Scan for the cell matching the given text and deliver its [X, Y] coordinate at center. 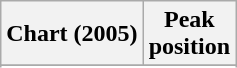
Peakposition [189, 34]
Chart (2005) [72, 34]
